Search for the cell housing the specified text and yield its [x, y] center coordinate. 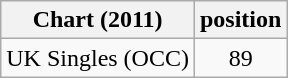
Chart (2011) [98, 20]
position [240, 20]
89 [240, 58]
UK Singles (OCC) [98, 58]
